Return [x, y] of the center of cell containing provided text 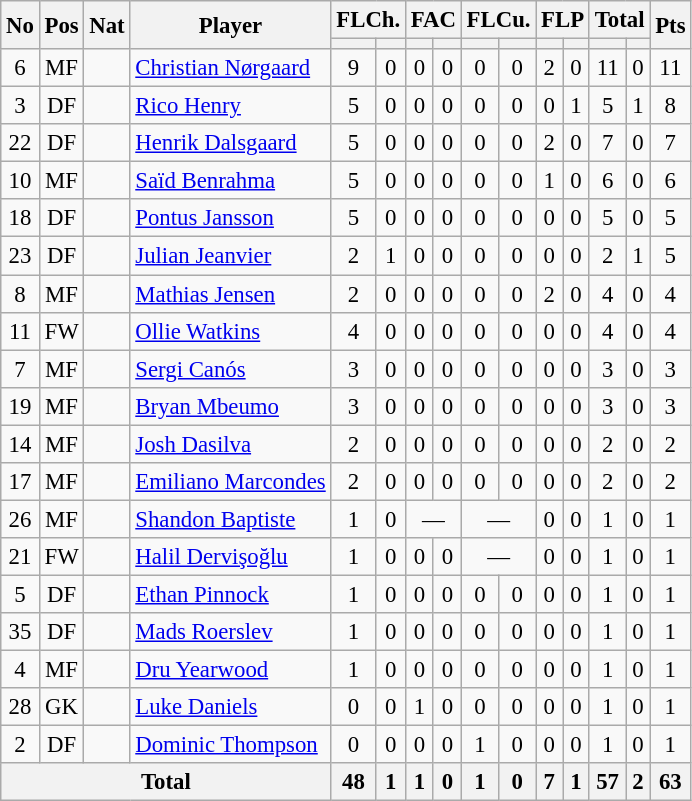
9 [354, 68]
Josh Dasilva [230, 444]
Henrik Dalsgaard [230, 143]
Halil Dervişoğlu [230, 557]
Rico Henry [230, 106]
Saïd Benrahma [230, 181]
Ollie Watkins [230, 331]
57 [607, 782]
63 [670, 782]
22 [20, 143]
Pos [62, 25]
FLCu. [498, 20]
Pontus Jansson [230, 219]
18 [20, 219]
17 [20, 482]
Julian Jeanvier [230, 256]
14 [20, 444]
Nat [107, 25]
Christian Nørgaard [230, 68]
48 [354, 782]
Emiliano Marcondes [230, 482]
Shandon Baptiste [230, 519]
FAC [434, 20]
Dru Yearwood [230, 670]
26 [20, 519]
19 [20, 406]
Mathias Jensen [230, 294]
35 [20, 632]
Sergi Canós [230, 369]
Ethan Pinnock [230, 594]
Player [230, 25]
Pts [670, 25]
23 [20, 256]
No [20, 25]
Dominic Thompson [230, 745]
10 [20, 181]
Luke Daniels [230, 707]
Mads Roerslev [230, 632]
Bryan Mbeumo [230, 406]
FLCh. [368, 20]
28 [20, 707]
FLP [563, 20]
21 [20, 557]
GK [62, 707]
